Detect which cell encompasses the target text, then output its (X, Y) center coordinate. 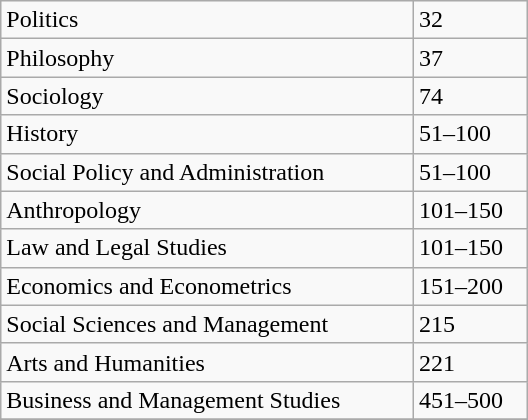
Social Policy and Administration (208, 172)
Sociology (208, 96)
37 (471, 58)
Economics and Econometrics (208, 286)
Anthropology (208, 210)
32 (471, 20)
History (208, 134)
151–200 (471, 286)
74 (471, 96)
221 (471, 362)
Social Sciences and Management (208, 324)
Politics (208, 20)
Philosophy (208, 58)
Business and Management Studies (208, 400)
Arts and Humanities (208, 362)
451–500 (471, 400)
215 (471, 324)
Law and Legal Studies (208, 248)
